Search for the cell housing the specified text and yield its (x, y) center coordinate. 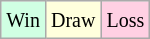
Win (24, 20)
Draw (72, 20)
Loss (126, 20)
